Extract the (x, y) coordinate from the center of the cell holding the provided text.  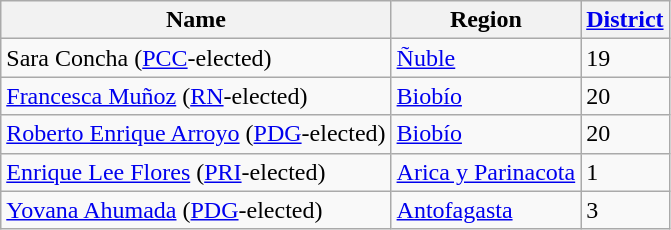
3 (625, 210)
Sara Concha (PCC-elected) (196, 58)
District (625, 20)
1 (625, 172)
Ñuble (486, 58)
Francesca Muñoz (RN-elected) (196, 96)
Roberto Enrique Arroyo (PDG-elected) (196, 134)
Enrique Lee Flores (PRI-elected) (196, 172)
Antofagasta (486, 210)
Region (486, 20)
19 (625, 58)
Arica y Parinacota (486, 172)
Yovana Ahumada (PDG-elected) (196, 210)
Name (196, 20)
